Identify which cell holds the provided text, then report its (X, Y) central coordinate. 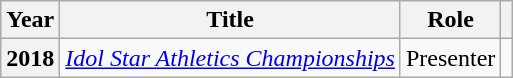
Year (30, 20)
Title (230, 20)
2018 (30, 58)
Presenter (450, 58)
Idol Star Athletics Championships (230, 58)
Role (450, 20)
